Determine the [x, y] coordinate at the center of the cell enclosing the given text.  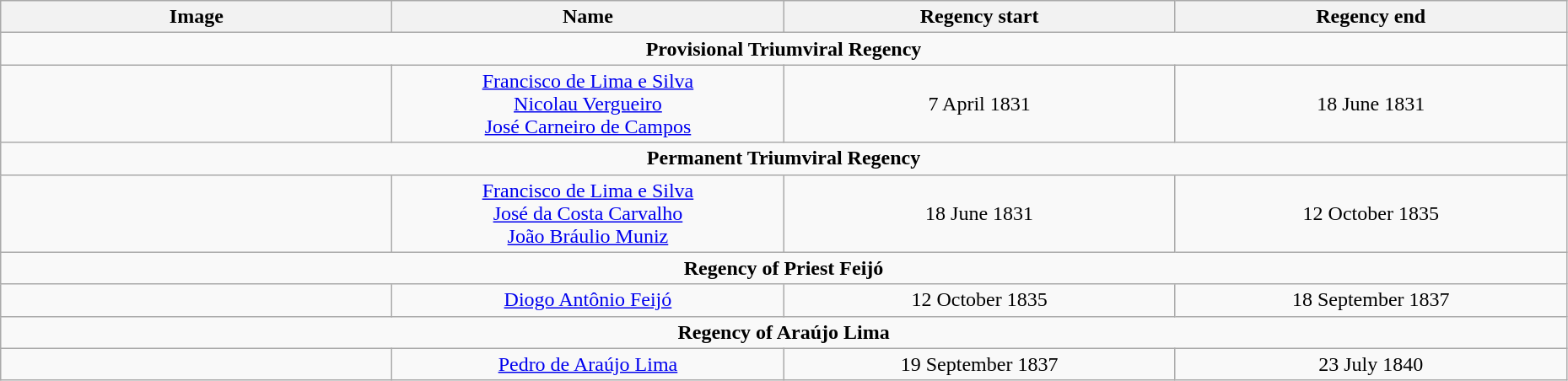
18 September 1837 [1371, 300]
Regency end [1371, 17]
Diogo Antônio Feijó [588, 300]
Permanent Triumviral Regency [784, 158]
Provisional Triumviral Regency [784, 49]
7 April 1831 [979, 104]
Regency start [979, 17]
Regency of Araújo Lima [784, 332]
23 July 1840 [1371, 364]
Francisco de Lima e SilvaJosé da Costa CarvalhoJoão Bráulio Muniz [588, 213]
Image [197, 17]
19 September 1837 [979, 364]
Regency of Priest Feijó [784, 268]
Name [588, 17]
Francisco de Lima e SilvaNicolau VergueiroJosé Carneiro de Campos [588, 104]
Pedro de Araújo Lima [588, 364]
